Detect which cell encompasses the target text, then output its (x, y) center coordinate. 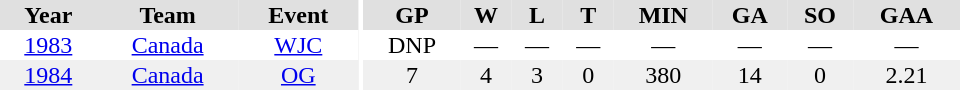
T (588, 15)
14 (750, 75)
3 (536, 75)
WJC (298, 45)
GA (750, 15)
L (536, 15)
380 (664, 75)
DNP (412, 45)
1983 (48, 45)
Team (168, 15)
MIN (664, 15)
4 (486, 75)
7 (412, 75)
OG (298, 75)
GP (412, 15)
GAA (906, 15)
1984 (48, 75)
Event (298, 15)
2.21 (906, 75)
W (486, 15)
Year (48, 15)
SO (820, 15)
